Return the (x, y) coordinate for the center point of the cell that contains the specified text.  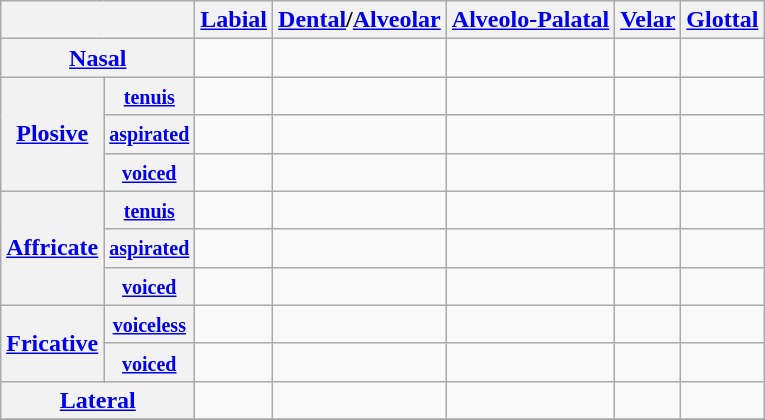
Affricate (52, 248)
Glottal (722, 20)
Dental/Alveolar (360, 20)
Fricative (52, 343)
Velar (648, 20)
Nasal (98, 58)
Plosive (52, 134)
Alveolo-Palatal (530, 20)
voiceless (150, 324)
Labial (234, 20)
Lateral (98, 400)
